Identify which cell holds the provided text, then report its (x, y) central coordinate. 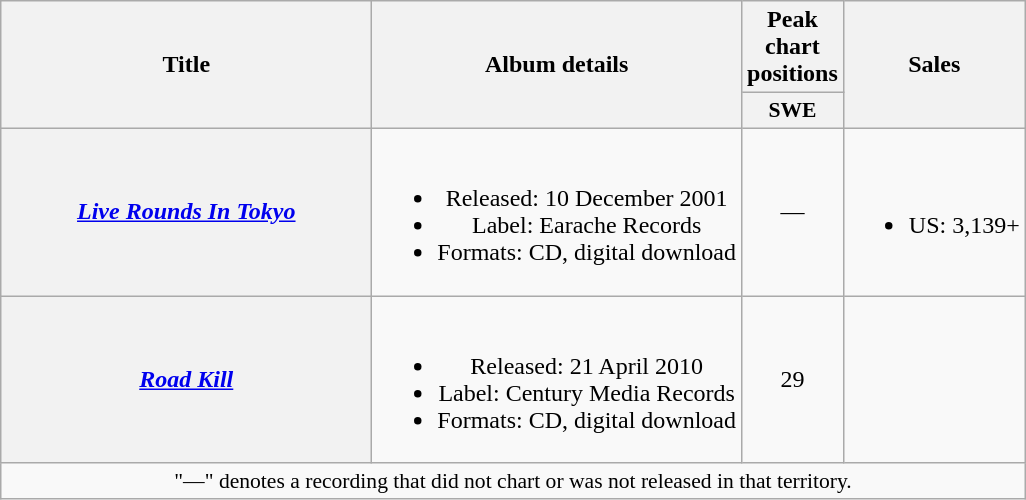
Title (186, 65)
29 (793, 380)
"—" denotes a recording that did not chart or was not released in that territory. (513, 481)
Road Kill (186, 380)
— (793, 212)
Sales (934, 65)
Released: 21 April 2010Label: Century Media RecordsFormats: CD, digital download (557, 380)
Album details (557, 65)
SWE (793, 111)
Peak chart positions (793, 47)
Released: 10 December 2001Label: Earache RecordsFormats: CD, digital download (557, 212)
Live Rounds In Tokyo (186, 212)
US: 3,139+ (934, 212)
